Provide the (X, Y) coordinate of the cell's center where the given text is located.  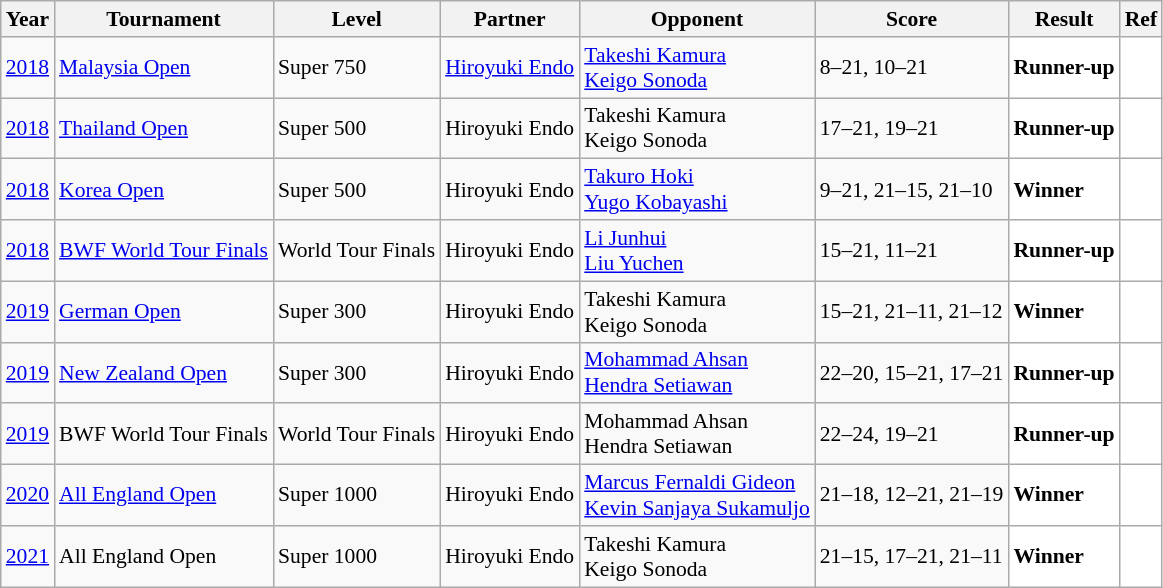
German Open (164, 312)
22–24, 19–21 (912, 434)
Thailand Open (164, 128)
21–15, 17–21, 21–11 (912, 556)
15–21, 21–11, 21–12 (912, 312)
Level (356, 19)
Score (912, 19)
21–18, 12–21, 21–19 (912, 496)
Marcus Fernaldi Gideon Kevin Sanjaya Sukamuljo (697, 496)
17–21, 19–21 (912, 128)
Opponent (697, 19)
Ref (1141, 19)
22–20, 15–21, 17–21 (912, 372)
2021 (28, 556)
Li Junhui Liu Yuchen (697, 250)
Result (1064, 19)
9–21, 21–15, 21–10 (912, 190)
New Zealand Open (164, 372)
Takuro Hoki Yugo Kobayashi (697, 190)
Malaysia Open (164, 68)
Korea Open (164, 190)
8–21, 10–21 (912, 68)
Tournament (164, 19)
Year (28, 19)
15–21, 11–21 (912, 250)
Super 750 (356, 68)
2020 (28, 496)
Partner (510, 19)
